Detect which cell encompasses the target text, then output its (X, Y) center coordinate. 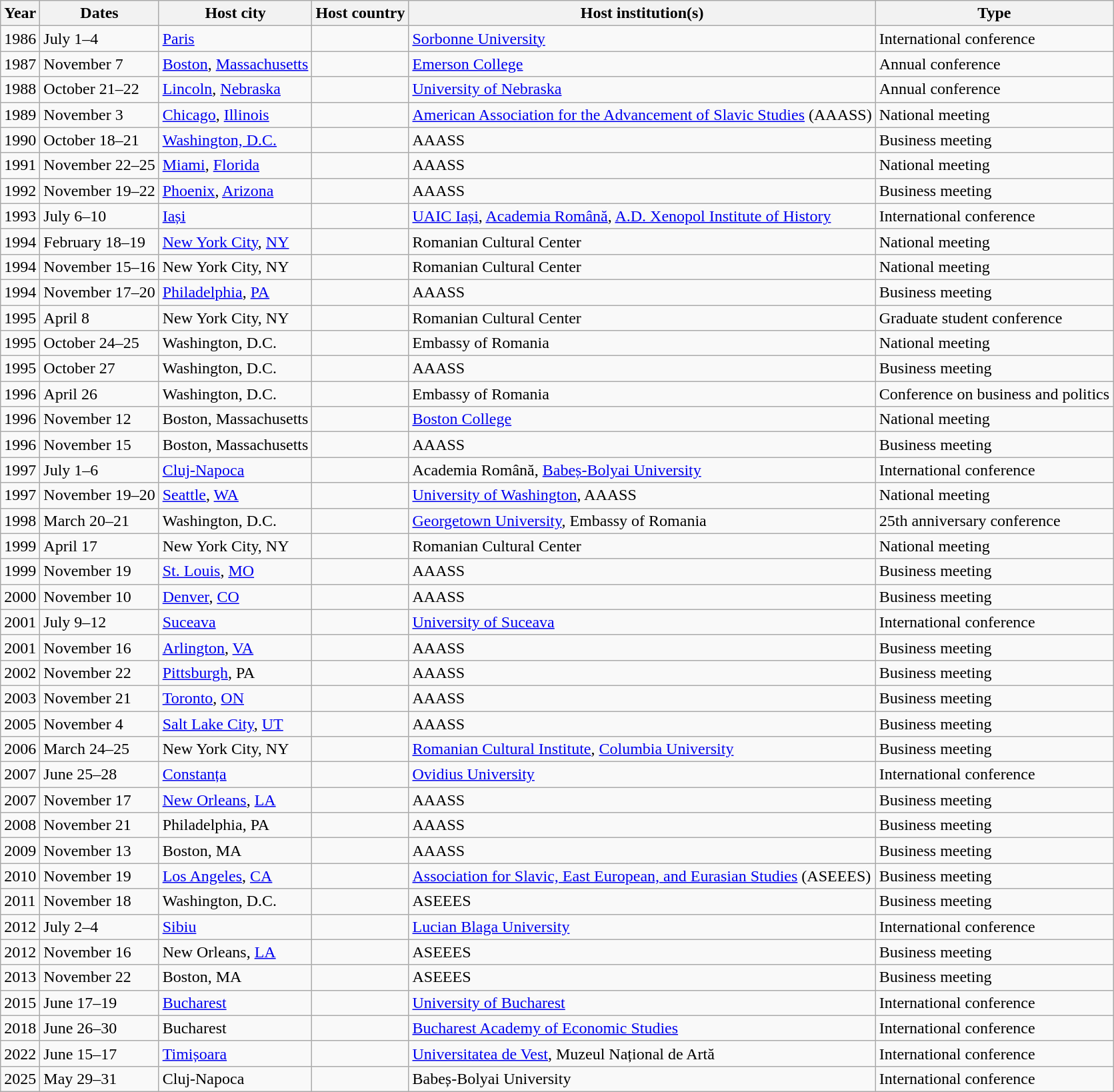
November 15 (99, 445)
2011 (20, 901)
Denver, CO (235, 597)
Constanța (235, 775)
2003 (20, 698)
Year (20, 13)
July 1–6 (99, 470)
Iași (235, 216)
May 29–31 (99, 1079)
2025 (20, 1079)
University of Bucharest (642, 1003)
Academia Română, Babeș-Bolyai University (642, 470)
Lincoln, Nebraska (235, 89)
Chicago, Illinois (235, 115)
November 4 (99, 723)
St. Louis, MO (235, 571)
November 15–16 (99, 267)
1993 (20, 216)
University of Washington, AAASS (642, 495)
Toronto, ON (235, 698)
Arlington, VA (235, 647)
Pittsburgh, PA (235, 673)
Seattle, WA (235, 495)
November 3 (99, 115)
Phoenix, Arizona (235, 191)
University of Nebraska (642, 89)
April 26 (99, 394)
Host city (235, 13)
Romanian Cultural Institute, Columbia University (642, 749)
2018 (20, 1028)
Universitatea de Vest, Muzeul Național de Artă (642, 1053)
Association for Slavic, East European, and Eurasian Studies (ASEEES) (642, 876)
1998 (20, 521)
1988 (20, 89)
November 18 (99, 901)
2006 (20, 749)
Boston College (642, 419)
1990 (20, 140)
2009 (20, 851)
July 2–4 (99, 927)
1992 (20, 191)
1986 (20, 39)
June 26–30 (99, 1028)
November 7 (99, 64)
November 10 (99, 597)
Lucian Blaga University (642, 927)
Graduate student conference (994, 318)
November 12 (99, 419)
November 19–20 (99, 495)
Bucharest Academy of Economic Studies (642, 1028)
Ovidius University (642, 775)
2000 (20, 597)
October 27 (99, 369)
2005 (20, 723)
February 18–19 (99, 241)
November 17 (99, 800)
November 17–20 (99, 292)
Sorbonne University (642, 39)
1989 (20, 115)
June 25–28 (99, 775)
Host institution(s) (642, 13)
2022 (20, 1053)
Paris (235, 39)
April 8 (99, 318)
2015 (20, 1003)
University of Suceava (642, 622)
Type (994, 13)
2010 (20, 876)
Miami, Florida (235, 165)
Dates (99, 13)
Salt Lake City, UT (235, 723)
1991 (20, 165)
Suceava (235, 622)
UAIC Iași, Academia Română, A.D. Xenopol Institute of History (642, 216)
Sibiu (235, 927)
Emerson College (642, 64)
American Association for the Advancement of Slavic Studies (AAASS) (642, 115)
November 19–22 (99, 191)
Timișoara (235, 1053)
2008 (20, 825)
October 24–25 (99, 343)
June 17–19 (99, 1003)
June 15–17 (99, 1053)
25th anniversary conference (994, 521)
November 13 (99, 851)
2002 (20, 673)
1987 (20, 64)
2013 (20, 977)
Host country (360, 13)
Los Angeles, CA (235, 876)
July 1–4 (99, 39)
Conference on business and politics (994, 394)
July 6–10 (99, 216)
July 9–12 (99, 622)
October 21–22 (99, 89)
Babeș-Bolyai University (642, 1079)
Georgetown University, Embassy of Romania (642, 521)
October 18–21 (99, 140)
November 22–25 (99, 165)
March 20–21 (99, 521)
March 24–25 (99, 749)
April 17 (99, 546)
